Scan for the cell matching the given text and deliver its (X, Y) coordinate at center. 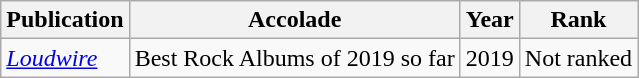
Rank (578, 20)
Accolade (294, 20)
Loudwire (65, 58)
2019 (490, 58)
Not ranked (578, 58)
Year (490, 20)
Publication (65, 20)
Best Rock Albums of 2019 so far (294, 58)
